Search for the cell housing the specified text and yield its [X, Y] center coordinate. 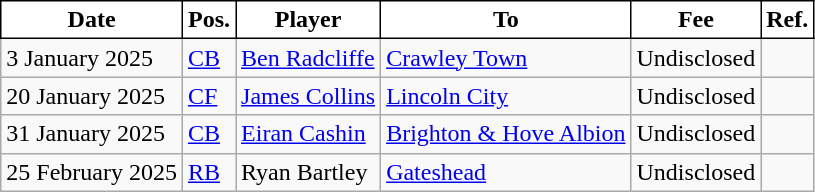
Brighton & Hove Albion [506, 134]
Ben Radcliffe [308, 58]
Ryan Bartley [308, 172]
RB [208, 172]
Player [308, 20]
Lincoln City [506, 96]
Date [92, 20]
31 January 2025 [92, 134]
Pos. [208, 20]
3 January 2025 [92, 58]
Gateshead [506, 172]
Fee [696, 20]
Crawley Town [506, 58]
CF [208, 96]
25 February 2025 [92, 172]
Eiran Cashin [308, 134]
Ref. [788, 20]
20 January 2025 [92, 96]
To [506, 20]
James Collins [308, 96]
